Return [X, Y] of the center of cell containing provided text 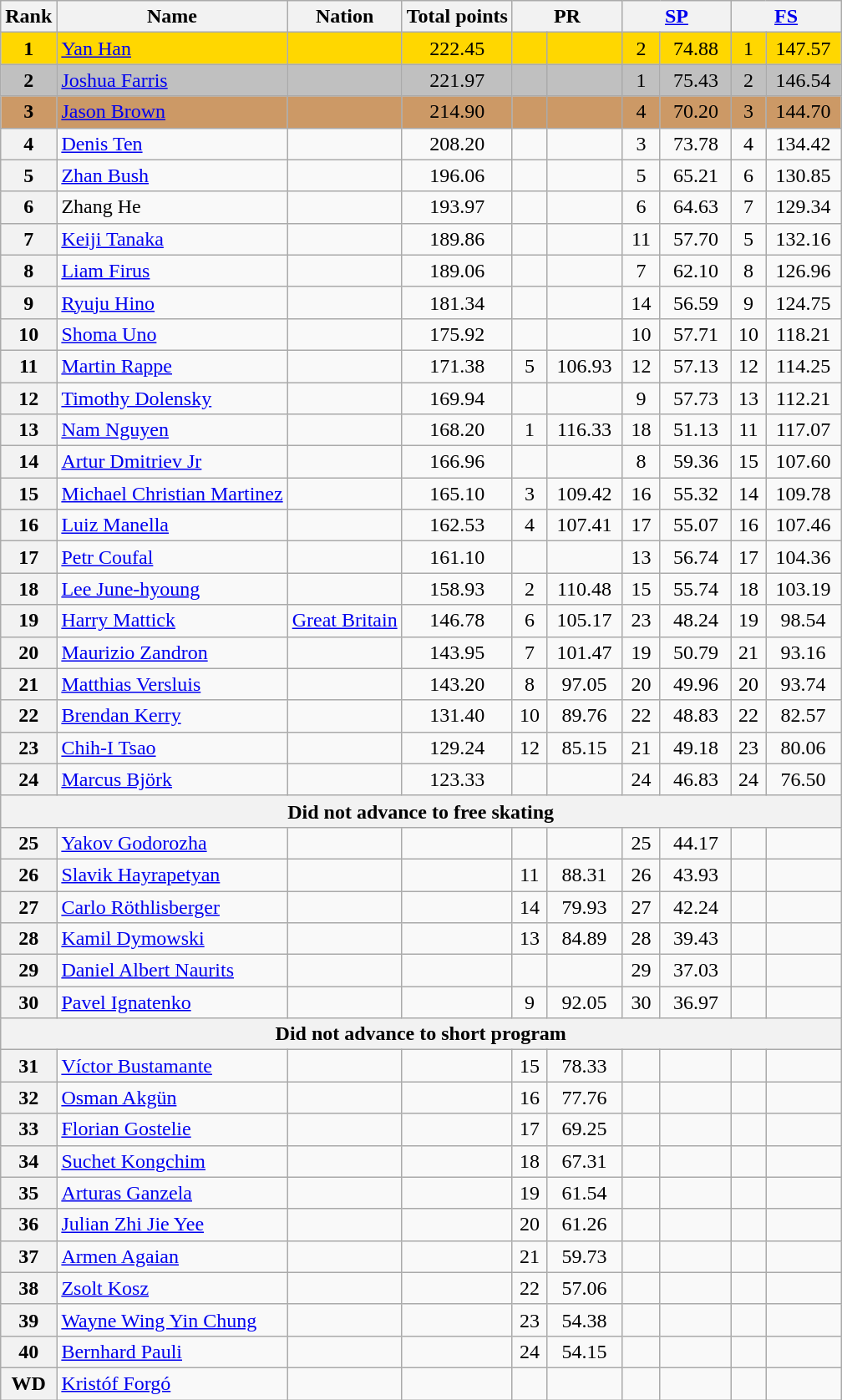
49.18 [695, 748]
57.71 [695, 334]
33 [28, 1129]
Yan Han [172, 48]
57.70 [695, 239]
57.06 [584, 1288]
54.38 [584, 1320]
Armen Agaian [172, 1256]
59.36 [695, 462]
39.43 [695, 939]
88.31 [584, 875]
Martin Rappe [172, 366]
40 [28, 1352]
104.36 [804, 557]
Julian Zhi Jie Yee [172, 1225]
171.38 [457, 366]
118.21 [804, 334]
214.90 [457, 112]
Luiz Manella [172, 525]
193.97 [457, 207]
Shoma Uno [172, 334]
51.13 [695, 430]
103.19 [804, 589]
169.94 [457, 398]
129.34 [804, 207]
146.78 [457, 621]
44.17 [695, 843]
93.16 [804, 652]
Marcus Björk [172, 779]
49.96 [695, 684]
161.10 [457, 557]
Zsolt Kosz [172, 1288]
Nam Nguyen [172, 430]
31 [28, 1066]
54.15 [584, 1352]
101.47 [584, 652]
Denis Ten [172, 144]
98.54 [804, 621]
36.97 [695, 1002]
43.93 [695, 875]
61.54 [584, 1193]
181.34 [457, 302]
107.41 [584, 525]
109.42 [584, 494]
109.78 [804, 494]
110.48 [584, 589]
Zhang He [172, 207]
38 [28, 1288]
124.75 [804, 302]
144.70 [804, 112]
57.73 [695, 398]
175.92 [457, 334]
105.17 [584, 621]
34 [28, 1161]
Pavel Ignatenko [172, 1002]
56.59 [695, 302]
92.05 [584, 1002]
106.93 [584, 366]
222.45 [457, 48]
166.96 [457, 462]
85.15 [584, 748]
37 [28, 1256]
114.25 [804, 366]
Total points [457, 17]
Keiji Tanaka [172, 239]
Wayne Wing Yin Chung [172, 1320]
189.86 [457, 239]
Bernhard Pauli [172, 1352]
97.05 [584, 684]
130.85 [804, 175]
Did not advance to free skating [421, 811]
117.07 [804, 430]
SP [677, 17]
73.78 [695, 144]
67.31 [584, 1161]
Name [172, 17]
76.50 [804, 779]
Yakov Godorozha [172, 843]
79.93 [584, 906]
Liam Firus [172, 271]
123.33 [457, 779]
146.54 [804, 80]
80.06 [804, 748]
59.73 [584, 1256]
168.20 [457, 430]
189.06 [457, 271]
Harry Mattick [172, 621]
62.10 [695, 271]
50.79 [695, 652]
Matthias Versluis [172, 684]
39 [28, 1320]
158.93 [457, 589]
77.76 [584, 1098]
Osman Akgün [172, 1098]
143.95 [457, 652]
75.43 [695, 80]
93.74 [804, 684]
Michael Christian Martinez [172, 494]
55.74 [695, 589]
Zhan Bush [172, 175]
56.74 [695, 557]
Petr Coufal [172, 557]
126.96 [804, 271]
Arturas Ganzela [172, 1193]
Florian Gostelie [172, 1129]
37.03 [695, 971]
64.63 [695, 207]
Slavik Hayrapetyan [172, 875]
Chih-I Tsao [172, 748]
Timothy Dolensky [172, 398]
Rank [28, 17]
Ryuju Hino [172, 302]
35 [28, 1193]
Jason Brown [172, 112]
Nation [344, 17]
Artur Dmitriev Jr [172, 462]
221.97 [457, 80]
42.24 [695, 906]
134.42 [804, 144]
78.33 [584, 1066]
Daniel Albert Naurits [172, 971]
Maurizio Zandron [172, 652]
Carlo Röthlisberger [172, 906]
Kamil Dymowski [172, 939]
89.76 [584, 716]
Suchet Kongchim [172, 1161]
162.53 [457, 525]
69.25 [584, 1129]
Brendan Kerry [172, 716]
143.20 [457, 684]
55.07 [695, 525]
Víctor Bustamante [172, 1066]
Joshua Farris [172, 80]
147.57 [804, 48]
70.20 [695, 112]
84.89 [584, 939]
36 [28, 1225]
107.46 [804, 525]
129.24 [457, 748]
48.83 [695, 716]
46.83 [695, 779]
132.16 [804, 239]
55.32 [695, 494]
FS [787, 17]
74.88 [695, 48]
116.33 [584, 430]
PR [566, 17]
61.26 [584, 1225]
48.24 [695, 621]
Did not advance to short program [421, 1034]
65.21 [695, 175]
57.13 [695, 366]
WD [28, 1383]
112.21 [804, 398]
208.20 [457, 144]
Lee June-hyoung [172, 589]
196.06 [457, 175]
131.40 [457, 716]
107.60 [804, 462]
82.57 [804, 716]
32 [28, 1098]
Kristóf Forgó [172, 1383]
165.10 [457, 494]
Great Britain [344, 621]
